Return (X, Y) of the center of cell containing provided text 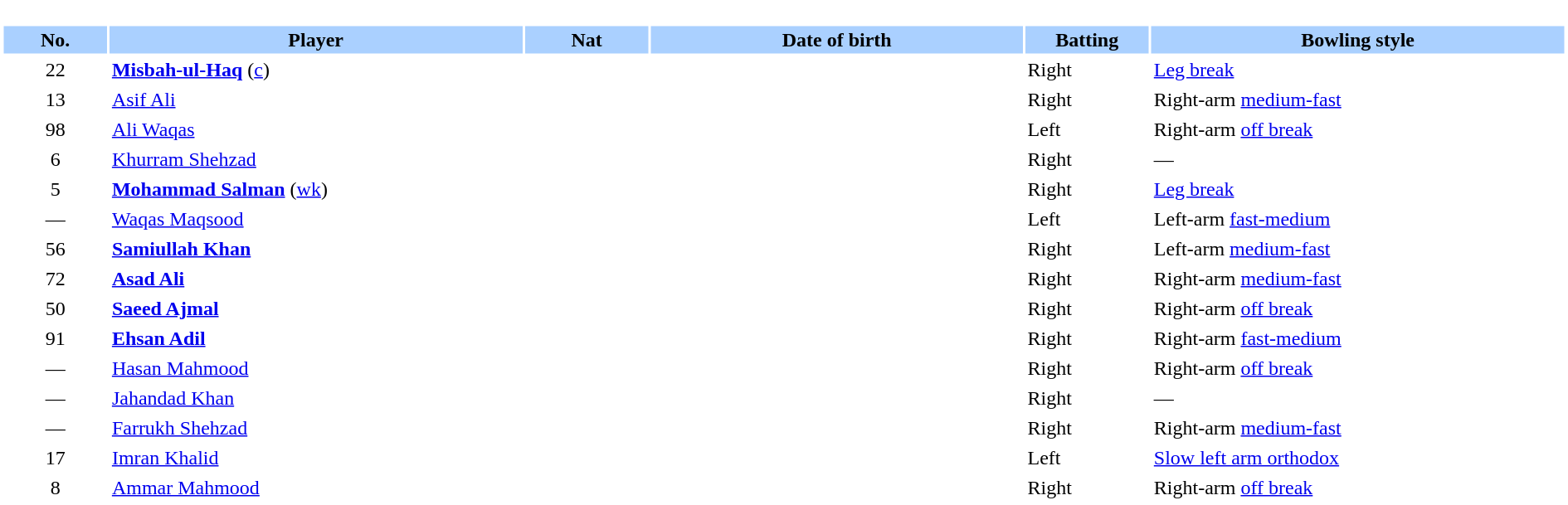
50 (55, 308)
Mohammad Salman (wk) (316, 189)
Right-arm fast-medium (1358, 338)
Left-arm medium-fast (1358, 249)
Slow left arm orthodox (1358, 458)
Ehsan Adil (316, 338)
Misbah-ul-Haq (c) (316, 70)
17 (55, 458)
Khurram Shehzad (316, 159)
8 (55, 488)
13 (55, 100)
6 (55, 159)
Samiullah Khan (316, 249)
Bowling style (1358, 40)
Imran Khalid (316, 458)
22 (55, 70)
91 (55, 338)
56 (55, 249)
Batting (1087, 40)
Asif Ali (316, 100)
Hasan Mahmood (316, 368)
No. (55, 40)
Waqas Maqsood (316, 219)
Player (316, 40)
Farrukh Shehzad (316, 428)
Saeed Ajmal (316, 308)
Asad Ali (316, 279)
Jahandad Khan (316, 398)
5 (55, 189)
98 (55, 129)
Date of birth (837, 40)
Ali Waqas (316, 129)
Ammar Mahmood (316, 488)
72 (55, 279)
Left-arm fast-medium (1358, 219)
Nat (586, 40)
